Locate the cell with the specified text and output its (x, y) center coordinate. 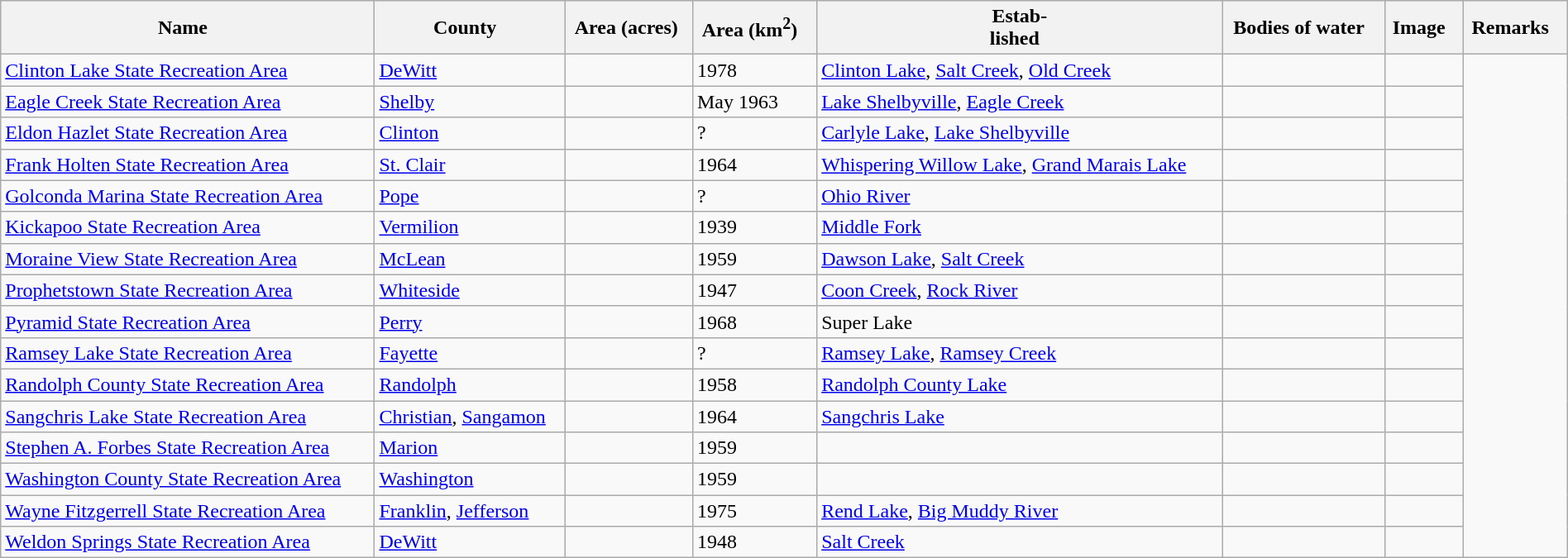
1968 (754, 322)
Frank Holten State Recreation Area (188, 165)
Pope (470, 196)
Eldon Hazlet State Recreation Area (188, 133)
Ohio River (1020, 196)
Wayne Fitzgerrell State Recreation Area (188, 511)
Perry (470, 322)
Marion (470, 448)
Image (1424, 28)
1939 (754, 227)
Salt Creek (1020, 542)
Remarks (1515, 28)
Whispering Willow Lake, Grand Marais Lake (1020, 165)
Shelby (470, 102)
Fayette (470, 353)
Sangchris Lake (1020, 416)
Bodies of water (1303, 28)
Ramsey Lake, Ramsey Creek (1020, 353)
Rend Lake, Big Muddy River (1020, 511)
Name (188, 28)
St. Clair (470, 165)
1978 (754, 70)
Randolph County Lake (1020, 384)
Carlyle Lake, Lake Shelbyville (1020, 133)
Estab-lished (1020, 28)
Sangchris Lake State Recreation Area (188, 416)
Moraine View State Recreation Area (188, 259)
Vermilion (470, 227)
Area (acres) (629, 28)
Christian, Sangamon (470, 416)
1948 (754, 542)
Pyramid State Recreation Area (188, 322)
Weldon Springs State Recreation Area (188, 542)
Area (km2) (754, 28)
1947 (754, 290)
Washington County State Recreation Area (188, 479)
McLean (470, 259)
Prophetstown State Recreation Area (188, 290)
Super Lake (1020, 322)
May 1963 (754, 102)
Stephen A. Forbes State Recreation Area (188, 448)
1958 (754, 384)
Randolph County State Recreation Area (188, 384)
Whiteside (470, 290)
Franklin, Jefferson (470, 511)
Coon Creek, Rock River (1020, 290)
Clinton Lake State Recreation Area (188, 70)
Clinton Lake, Salt Creek, Old Creek (1020, 70)
County (470, 28)
1975 (754, 511)
Eagle Creek State Recreation Area (188, 102)
Ramsey Lake State Recreation Area (188, 353)
Golconda Marina State Recreation Area (188, 196)
Middle Fork (1020, 227)
Kickapoo State Recreation Area (188, 227)
Randolph (470, 384)
Lake Shelbyville, Eagle Creek (1020, 102)
Washington (470, 479)
Clinton (470, 133)
Dawson Lake, Salt Creek (1020, 259)
